Provide the [X, Y] coordinate of the cell's center where the given text is located.  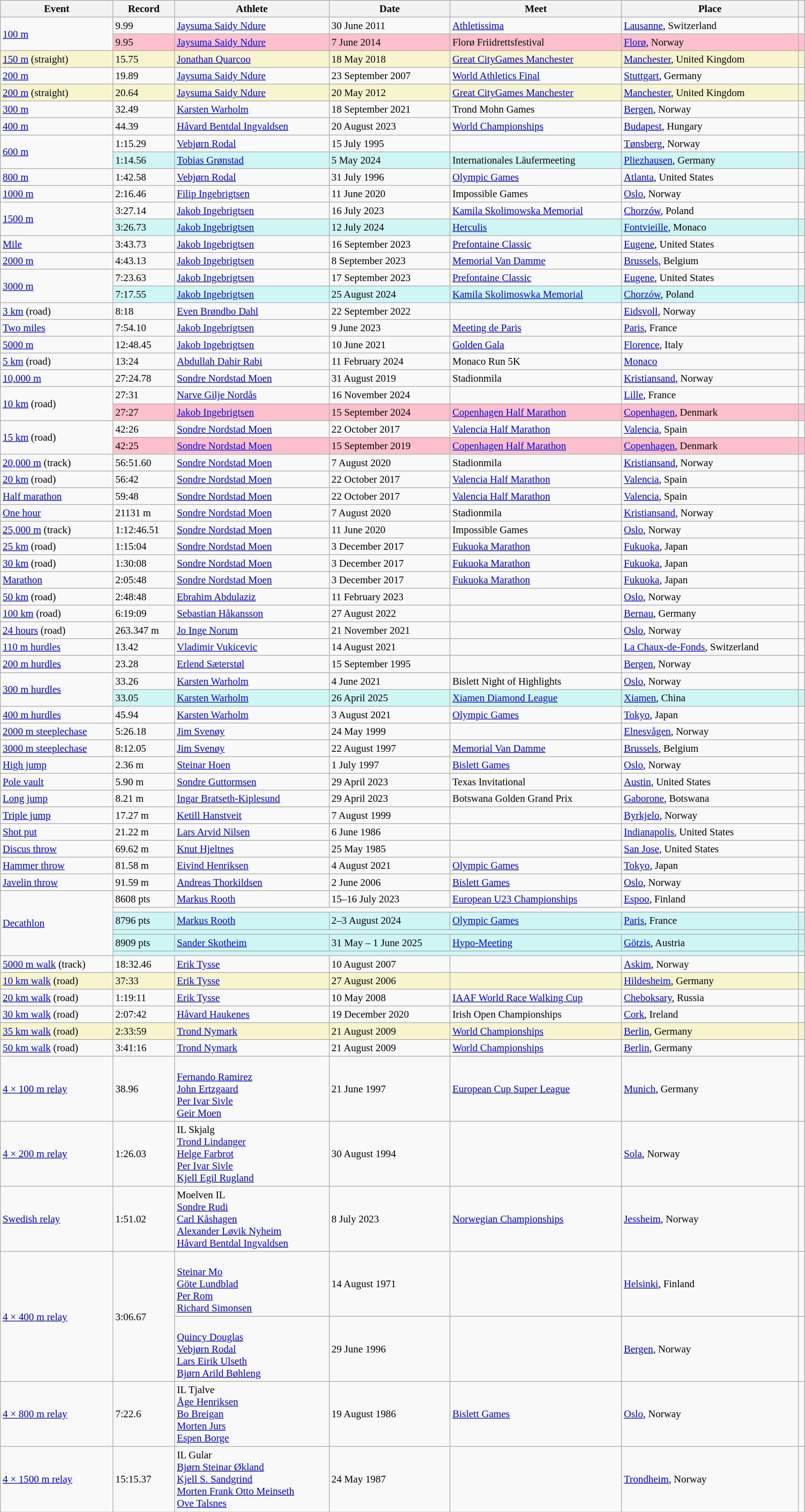
27 August 2006 [390, 981]
22 August 1997 [390, 748]
3000 m steeplechase [57, 748]
42:25 [144, 446]
3:06.67 [144, 1317]
2 June 2006 [390, 883]
7 August 1999 [390, 815]
30 km walk (road) [57, 1015]
Helsinki, Finland [710, 1284]
7 June 2014 [390, 42]
21 November 2021 [390, 631]
16 July 2023 [390, 211]
8 July 2023 [390, 1219]
1 July 1997 [390, 765]
Gaborone, Botswana [710, 799]
10,000 m [57, 379]
Athletissima [536, 26]
300 m hurdles [57, 689]
4 August 2021 [390, 866]
24 hours (road) [57, 631]
300 m [57, 110]
Andreas Thorkildsen [252, 883]
Munich, Germany [710, 1089]
Florø, Norway [710, 42]
32.49 [144, 110]
8:18 [144, 312]
Sola, Norway [710, 1154]
27:31 [144, 396]
15:15.37 [144, 1479]
50 km walk (road) [57, 1048]
Long jump [57, 799]
IAAF World Race Walking Cup [536, 998]
31 August 2019 [390, 379]
Atlanta, United States [710, 177]
Triple jump [57, 815]
Espoo, Finland [710, 899]
Steinar Hoen [252, 765]
22 September 2022 [390, 312]
1000 m [57, 194]
Cheboksary, Russia [710, 998]
23.28 [144, 664]
4 × 100 m relay [57, 1089]
Pliezhausen, Germany [710, 160]
1:19:11 [144, 998]
23 September 2007 [390, 76]
4 × 200 m relay [57, 1154]
Hildesheim, Germany [710, 981]
8:12.05 [144, 748]
Sondre Guttormsen [252, 782]
1:14.56 [144, 160]
Stuttgart, Germany [710, 76]
Lausanne, Switzerland [710, 26]
Xiamen Diamond League [536, 698]
3:26.73 [144, 227]
56:42 [144, 480]
27 August 2022 [390, 614]
33.05 [144, 698]
Narve Gilje Nordås [252, 396]
Internationales Läufermeeting [536, 160]
100 km (road) [57, 614]
5:26.18 [144, 731]
European U23 Championships [536, 899]
1:15.29 [144, 143]
Kamila Skolimowska Memorial [536, 211]
15–16 July 2023 [390, 899]
5 May 2024 [390, 160]
15.75 [144, 59]
17.27 m [144, 815]
19 December 2020 [390, 1015]
Record [144, 9]
Swedish relay [57, 1219]
26 April 2025 [390, 698]
Even Brøndbo Dahl [252, 312]
10 June 2021 [390, 345]
25,000 m (track) [57, 530]
Eivind Henriksen [252, 866]
Eidsvoll, Norway [710, 312]
21 June 1997 [390, 1089]
3:43.73 [144, 244]
56:51.60 [144, 463]
Trondheim, Norway [710, 1479]
Erlend Sæterstøl [252, 664]
Ketill Hanstveit [252, 815]
IL TjalveÅge HenriksenBo BreiganMorten JursEspen Borge [252, 1415]
Meeting de Paris [536, 328]
20 August 2023 [390, 126]
Date [390, 9]
14 August 2021 [390, 648]
18:32.46 [144, 964]
2.36 m [144, 765]
3 km (road) [57, 312]
5 km (road) [57, 362]
Filip Ingebrigtsen [252, 194]
18 September 2021 [390, 110]
7:17.55 [144, 295]
2000 m [57, 261]
IL SkjalgTrond LindangerHelge FarbrotPer Ivar SivleKjell Egil Rugland [252, 1154]
45.94 [144, 715]
16 November 2024 [390, 396]
8 September 2023 [390, 261]
13.42 [144, 648]
3:27.14 [144, 211]
6:19:09 [144, 614]
20.64 [144, 93]
15 September 2019 [390, 446]
Meet [536, 9]
3:41:16 [144, 1048]
600 m [57, 152]
Moelven ILSondre RudiCarl KåshagenAlexander Løvik NyheimHåvard Bentdal Ingvaldsen [252, 1219]
Vladimir Vukicevic [252, 648]
91.59 m [144, 883]
2000 m steeplechase [57, 731]
42:26 [144, 429]
200 m (straight) [57, 93]
69.62 m [144, 849]
Lille, France [710, 396]
263.347 m [144, 631]
25 May 1985 [390, 849]
1:30:08 [144, 564]
1:42.58 [144, 177]
Götzis, Austria [710, 943]
Discus throw [57, 849]
Irish Open Championships [536, 1015]
Fernando RamirezJohn ErtzgaardPer Ivar SivleGeir Moen [252, 1089]
1:15:04 [144, 547]
Event [57, 9]
200 m hurdles [57, 664]
World Athletics Final [536, 76]
Abdullah Dahir Rabi [252, 362]
20 km (road) [57, 480]
31 May – 1 June 2025 [390, 943]
25 km (road) [57, 547]
4:43.13 [144, 261]
7:54.10 [144, 328]
13:24 [144, 362]
Lars Arvid Nilsen [252, 832]
Shot put [57, 832]
24 May 1987 [390, 1479]
8.21 m [144, 799]
20 km walk (road) [57, 998]
10 km walk (road) [57, 981]
Hammer throw [57, 866]
2–3 August 2024 [390, 921]
Knut Hjeltnes [252, 849]
31 July 1996 [390, 177]
5.90 m [144, 782]
38.96 [144, 1089]
Bernau, Germany [710, 614]
IL GularBjørn Steinar ØklandKjell S. SandgrindMorten Frank Otto MeinsethOve Talsnes [252, 1479]
Golden Gala [536, 345]
Monaco [710, 362]
Pole vault [57, 782]
Byrkjelo, Norway [710, 815]
Hypo-Meeting [536, 943]
2:05:48 [144, 580]
Askim, Norway [710, 964]
15 September 2024 [390, 412]
Xiamen, China [710, 698]
1500 m [57, 219]
10 August 2007 [390, 964]
Marathon [57, 580]
San Jose, United States [710, 849]
4 June 2021 [390, 681]
200 m [57, 76]
Elnesvågen, Norway [710, 731]
20,000 m (track) [57, 463]
30 August 1994 [390, 1154]
8608 pts [144, 899]
1:51.02 [144, 1219]
High jump [57, 765]
Håvard Bentdal Ingvaldsen [252, 126]
Kamila Skolimoswka Memorial [536, 295]
15 September 1995 [390, 664]
Tønsberg, Norway [710, 143]
2:07:42 [144, 1015]
6 June 1986 [390, 832]
18 May 2018 [390, 59]
12 July 2024 [390, 227]
3 August 2021 [390, 715]
15 July 1995 [390, 143]
Herculis [536, 227]
One hour [57, 513]
2:16.46 [144, 194]
21131 m [144, 513]
Bislett Night of Highlights [536, 681]
Tobias Grønstad [252, 160]
59:48 [144, 496]
7:23.63 [144, 278]
3000 m [57, 286]
Botswana Golden Grand Prix [536, 799]
2:48:48 [144, 597]
12:48.45 [144, 345]
9 June 2023 [390, 328]
Decathlon [57, 923]
16 September 2023 [390, 244]
Florence, Italy [710, 345]
19 August 1986 [390, 1415]
Florø Friidrettsfestival [536, 42]
150 m (straight) [57, 59]
9.99 [144, 26]
44.39 [144, 126]
25 August 2024 [390, 295]
La Chaux-de-Fonds, Switzerland [710, 648]
400 m hurdles [57, 715]
14 August 1971 [390, 1284]
30 June 2011 [390, 26]
33.26 [144, 681]
Half marathon [57, 496]
35 km walk (road) [57, 1031]
Ingar Bratseth-Kiplesund [252, 799]
27:24.78 [144, 379]
2:33:59 [144, 1031]
110 m hurdles [57, 648]
81.58 m [144, 866]
Two miles [57, 328]
800 m [57, 177]
10 May 2008 [390, 998]
1:26.03 [144, 1154]
Ebrahim Abdulaziz [252, 597]
10 km (road) [57, 404]
Jessheim, Norway [710, 1219]
37:33 [144, 981]
Håvard Haukenes [252, 1015]
17 September 2023 [390, 278]
Indianapolis, United States [710, 832]
Place [710, 9]
Sebastian Håkansson [252, 614]
1:12:46.51 [144, 530]
Jonathan Quarcoo [252, 59]
50 km (road) [57, 597]
5000 m walk (track) [57, 964]
Jo Inge Norum [252, 631]
400 m [57, 126]
Quincy DouglasVebjørn RodalLars Eirik UlsethBjørn Arild Bøhleng [252, 1349]
27:27 [144, 412]
4 × 400 m relay [57, 1317]
29 June 1996 [390, 1349]
Mile [57, 244]
Norwegian Championships [536, 1219]
Steinar MoGöte LundbladPer RomRichard Simonsen [252, 1284]
4 × 800 m relay [57, 1415]
European Cup Super League [536, 1089]
20 May 2012 [390, 93]
Fontvieille, Monaco [710, 227]
11 February 2024 [390, 362]
Sander Skotheim [252, 943]
4 × 1500 m relay [57, 1479]
Cork, Ireland [710, 1015]
Athlete [252, 9]
Trond Mohn Games [536, 110]
30 km (road) [57, 564]
19.89 [144, 76]
Budapest, Hungary [710, 126]
8909 pts [144, 943]
Monaco Run 5K [536, 362]
100 m [57, 34]
7:22.6 [144, 1415]
Austin, United States [710, 782]
11 February 2023 [390, 597]
5000 m [57, 345]
21.22 m [144, 832]
Texas Invitational [536, 782]
8796 pts [144, 921]
15 km (road) [57, 437]
Javelin throw [57, 883]
24 May 1999 [390, 731]
9.95 [144, 42]
